Return the [x, y] coordinate for the center point of the cell that contains the specified text.  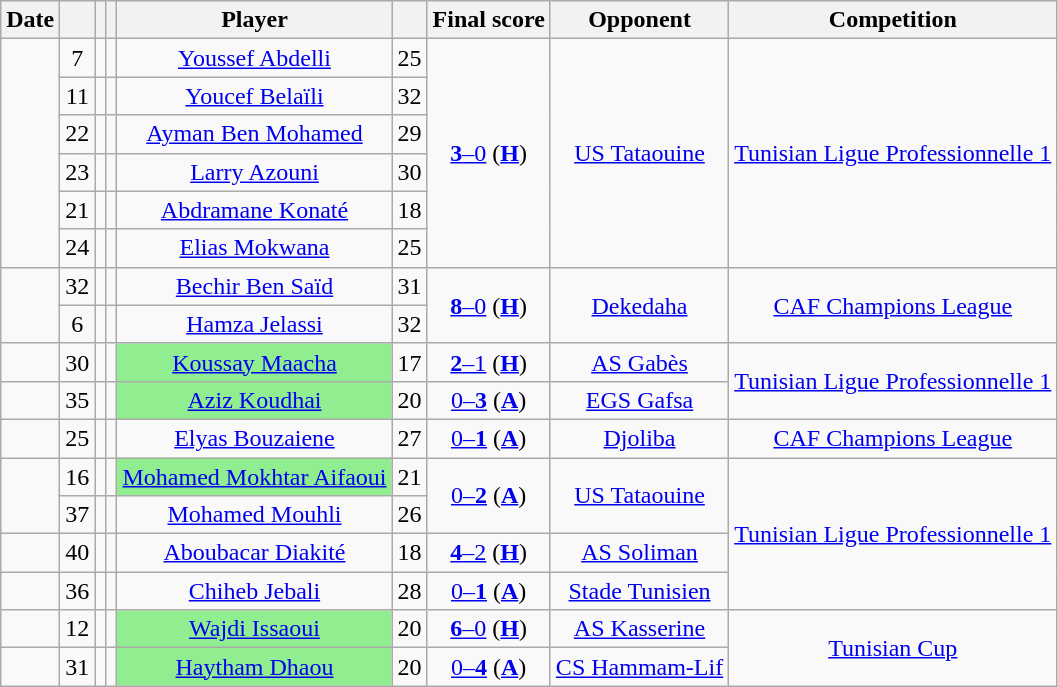
8–0 (H) [488, 305]
Wajdi Issaoui [254, 629]
Chiheb Jebali [254, 591]
3–0 (H) [488, 153]
Mohamed Mokhtar Aifaoui [254, 477]
0–2 (A) [488, 496]
Elyas Bouzaiene [254, 438]
23 [78, 172]
Larry Azouni [254, 172]
Haytham Dhaou [254, 667]
36 [78, 591]
AS Soliman [639, 553]
Tunisian Cup [893, 648]
6 [78, 324]
Hamza Jelassi [254, 324]
Opponent [639, 20]
11 [78, 96]
Abdramane Konaté [254, 210]
Youcef Belaïli [254, 96]
40 [78, 553]
CS Hammam-Lif [639, 667]
Aziz Koudhai [254, 400]
Koussay Maacha [254, 362]
6–0 (H) [488, 629]
Aboubacar Diakité [254, 553]
Djoliba [639, 438]
AS Kasserine [639, 629]
27 [410, 438]
28 [410, 591]
37 [78, 515]
Final score [488, 20]
29 [410, 134]
7 [78, 58]
AS Gabès [639, 362]
4–2 (H) [488, 553]
26 [410, 515]
24 [78, 248]
EGS Gafsa [639, 400]
35 [78, 400]
Player [254, 20]
Stade Tunisien [639, 591]
0–4 (A) [488, 667]
16 [78, 477]
0–3 (A) [488, 400]
Youssef Abdelli [254, 58]
17 [410, 362]
Bechir Ben Saïd [254, 286]
Mohamed Mouhli [254, 515]
22 [78, 134]
Elias Mokwana [254, 248]
Competition [893, 20]
12 [78, 629]
2–1 (H) [488, 362]
Ayman Ben Mohamed [254, 134]
Dekedaha [639, 305]
Date [30, 20]
